Search for the cell housing the specified text and yield its [x, y] center coordinate. 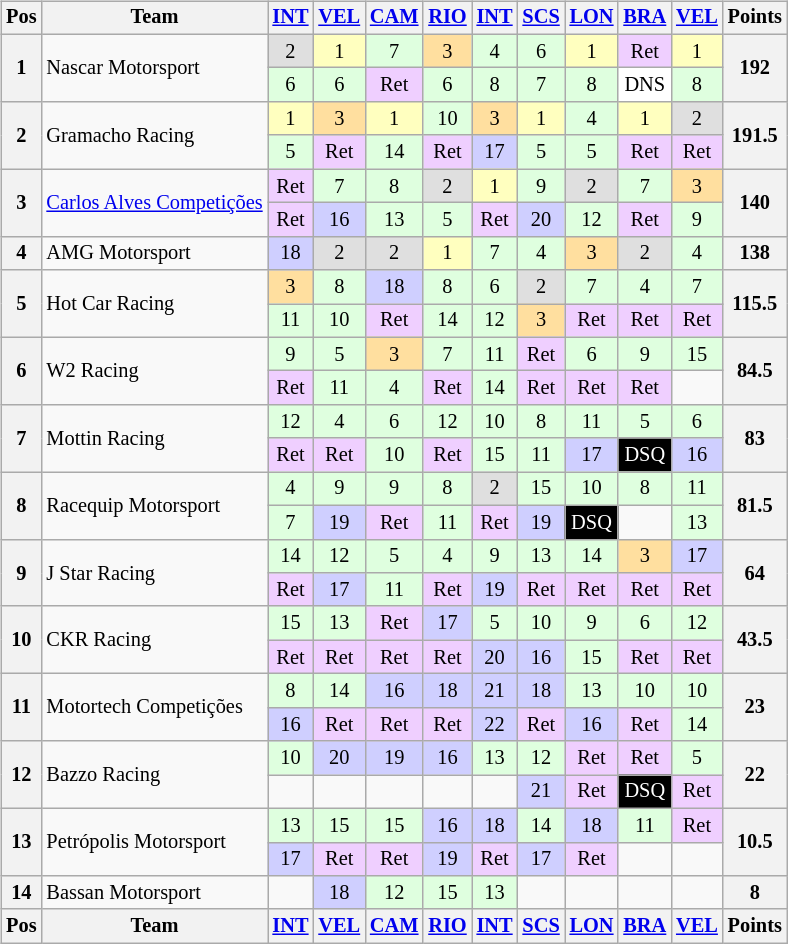
Petrópolis Motorsport [154, 842]
Bazzo Racing [154, 774]
Hot Car Racing [154, 304]
43.5 [755, 640]
Motortech Competições [154, 708]
115.5 [755, 304]
AMG Motorsport [154, 253]
81.5 [755, 506]
84.5 [755, 370]
83 [755, 438]
140 [755, 202]
Mottin Racing [154, 438]
191.5 [755, 136]
CKR Racing [154, 640]
Racequip Motorsport [154, 506]
64 [755, 572]
Gramacho Racing [154, 136]
138 [755, 253]
23 [755, 708]
Bassan Motorsport [154, 893]
10.5 [755, 842]
Carlos Alves Competições [154, 202]
DNS [644, 85]
192 [755, 68]
W2 Racing [154, 370]
J Star Racing [154, 572]
Nascar Motorsport [154, 68]
